Capture the cell that displays the provided text and extract its (x, y) central coordinate. 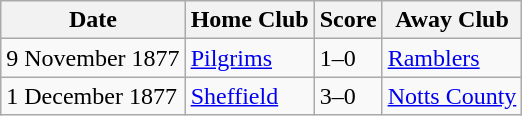
Away Club (452, 20)
9 November 1877 (93, 58)
1 December 1877 (93, 96)
Ramblers (452, 58)
Date (93, 20)
Notts County (452, 96)
3–0 (348, 96)
1–0 (348, 58)
Sheffield (250, 96)
Score (348, 20)
Pilgrims (250, 58)
Home Club (250, 20)
